Search for the cell housing the specified text and yield its (X, Y) center coordinate. 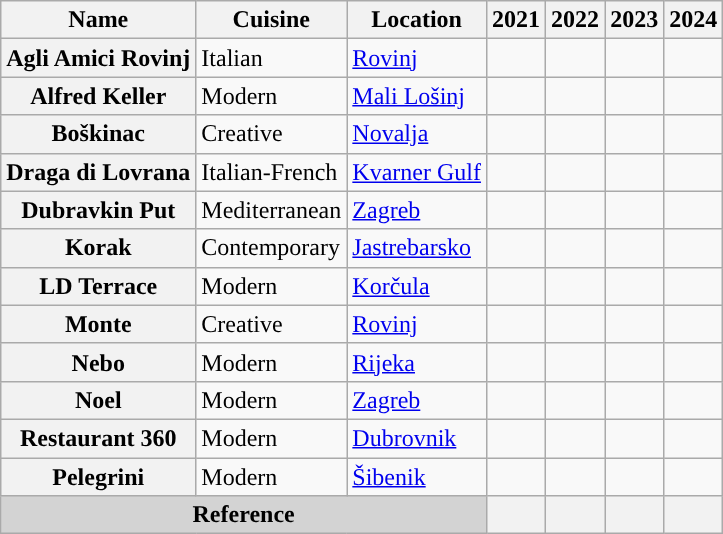
2022 (576, 20)
Agli Amici Rovinj (98, 58)
Dubrovnik (417, 438)
Jastrebarsko (417, 248)
Draga di Lovrana (98, 172)
Boškinac (98, 134)
Location (417, 20)
Mali Lošinj (417, 96)
Italian (272, 58)
Reference (244, 515)
Nebo (98, 362)
Novalja (417, 134)
Alfred Keller (98, 96)
LD Terrace (98, 286)
Pelegrini (98, 477)
Mediterranean (272, 210)
Name (98, 20)
Restaurant 360 (98, 438)
Kvarner Gulf (417, 172)
Dubravkin Put (98, 210)
Noel (98, 400)
2023 (634, 20)
Italian-French (272, 172)
Cuisine (272, 20)
2021 (516, 20)
Monte (98, 324)
Contemporary (272, 248)
Šibenik (417, 477)
Korak (98, 248)
2024 (694, 20)
Korčula (417, 286)
Rijeka (417, 362)
